Detect which cell encompasses the target text, then output its (X, Y) center coordinate. 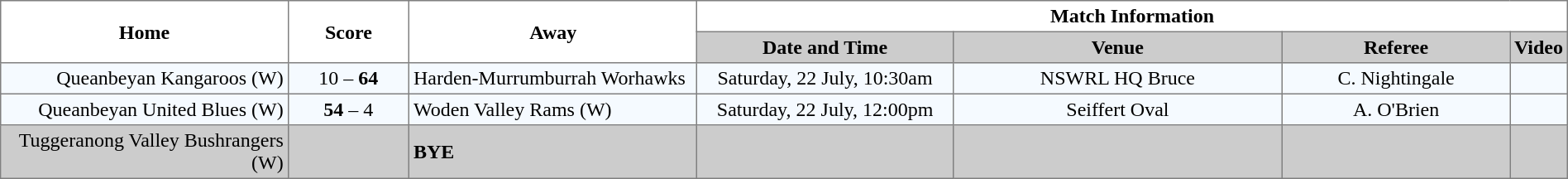
Woden Valley Rams (W) (553, 109)
Saturday, 22 July, 12:00pm (825, 109)
10 – 64 (349, 79)
Date and Time (825, 47)
Referee (1396, 47)
A. O'Brien (1396, 109)
Harden-Murrumburrah Worhawks (553, 79)
Queanbeyan Kangaroos (W) (144, 79)
Tuggeranong Valley Bushrangers (W) (144, 152)
Home (144, 31)
NSWRL HQ Bruce (1117, 79)
Video (1539, 47)
C. Nightingale (1396, 79)
Seiffert Oval (1117, 109)
Venue (1117, 47)
54 – 4 (349, 109)
Match Information (1132, 17)
BYE (553, 152)
Score (349, 31)
Away (553, 31)
Saturday, 22 July, 10:30am (825, 79)
Queanbeyan United Blues (W) (144, 109)
